Extract the (x, y) coordinate from the center of the cell holding the provided text.  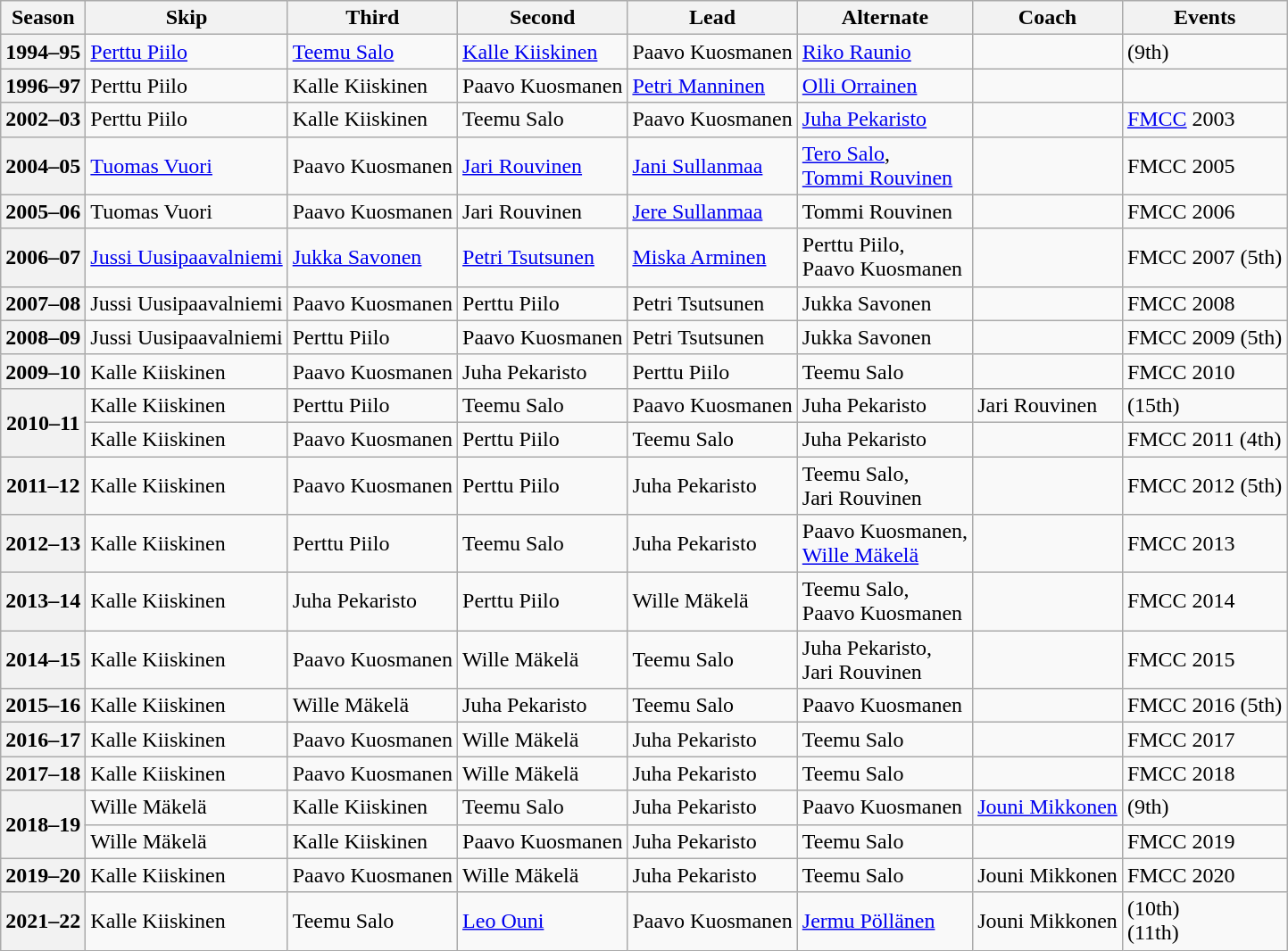
2012–13 (43, 544)
Teemu Salo,Paavo Kuosmanen (885, 601)
Tommi Rouvinen (885, 211)
Teemu Salo,Jari Rouvinen (885, 485)
2019–20 (43, 875)
Third (372, 18)
(15th) (1204, 405)
Leo Ouni (543, 921)
2011–12 (43, 485)
2014–15 (43, 660)
2004–05 (43, 166)
FMCC 2014 (1204, 601)
FMCC 2012 (5th) (1204, 485)
FMCC 2005 (1204, 166)
Olli Orrainen (885, 86)
2015–16 (43, 706)
Second (543, 18)
2006–07 (43, 257)
Tero Salo,Tommi Rouvinen (885, 166)
1996–97 (43, 86)
2002–03 (43, 120)
Season (43, 18)
Jere Sullanmaa (712, 211)
2009–10 (43, 371)
FMCC 2007 (5th) (1204, 257)
FMCC 2013 (1204, 544)
Miska Arminen (712, 257)
Perttu Piilo,Paavo Kuosmanen (885, 257)
1994–95 (43, 52)
FMCC 2019 (1204, 841)
2010–11 (43, 422)
FMCC 2020 (1204, 875)
2017–18 (43, 773)
Paavo Kuosmanen,Wille Mäkelä (885, 544)
FMCC 2009 (5th) (1204, 337)
Lead (712, 18)
Jermu Pöllänen (885, 921)
Jani Sullanmaa (712, 166)
FMCC 2006 (1204, 211)
FMCC 2015 (1204, 660)
FMCC 2003 (1204, 120)
2008–09 (43, 337)
FMCC 2017 (1204, 740)
FMCC 2011 (4th) (1204, 439)
2013–14 (43, 601)
FMCC 2008 (1204, 303)
Events (1204, 18)
FMCC 2016 (5th) (1204, 706)
2007–08 (43, 303)
Alternate (885, 18)
Coach (1048, 18)
2005–06 (43, 211)
FMCC 2010 (1204, 371)
2018–19 (43, 824)
Juha Pekaristo,Jari Rouvinen (885, 660)
(10th) (11th) (1204, 921)
Skip (187, 18)
2016–17 (43, 740)
2021–22 (43, 921)
Petri Manninen (712, 86)
Riko Raunio (885, 52)
FMCC 2018 (1204, 773)
